Provide the (X, Y) coordinate of the cell's center where the given text is located.  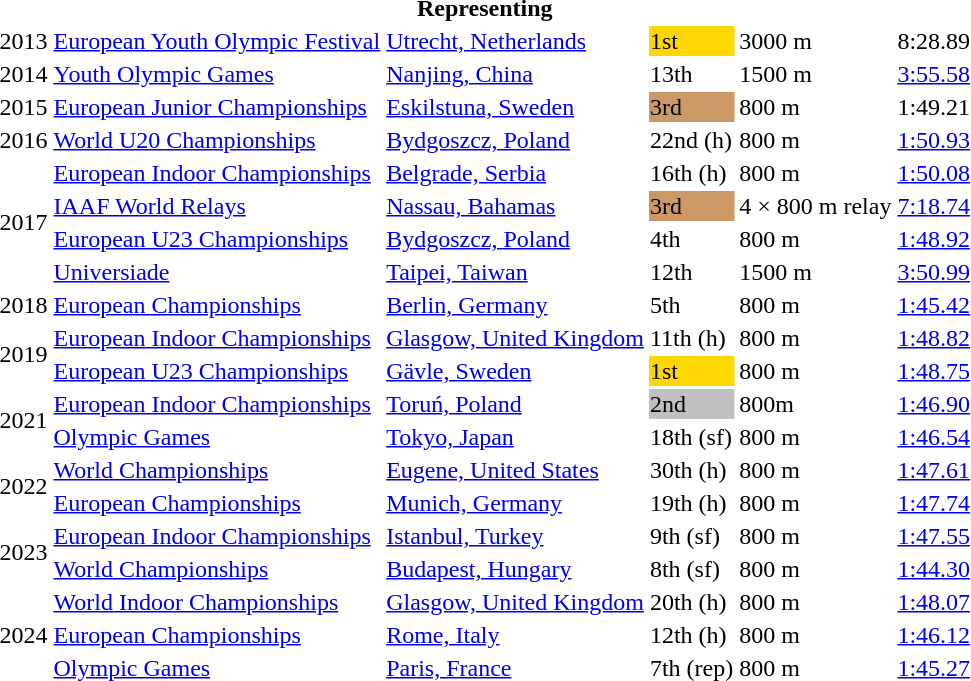
Universiade (217, 272)
Nassau, Bahamas (516, 206)
22nd (h) (691, 140)
Toruń, Poland (516, 404)
800m (816, 404)
4th (691, 239)
IAAF World Relays (217, 206)
European Junior Championships (217, 107)
13th (691, 74)
Eugene, United States (516, 470)
Nanjing, China (516, 74)
11th (h) (691, 338)
Eskilstuna, Sweden (516, 107)
Budapest, Hungary (516, 569)
8th (sf) (691, 569)
Youth Olympic Games (217, 74)
World Indoor Championships (217, 602)
3000 m (816, 41)
20th (h) (691, 602)
12th (691, 272)
Istanbul, Turkey (516, 536)
9th (sf) (691, 536)
Olympic Games (217, 437)
European Youth Olympic Festival (217, 41)
Berlin, Germany (516, 305)
Tokyo, Japan (516, 437)
Munich, Germany (516, 503)
19th (h) (691, 503)
2nd (691, 404)
Rome, Italy (516, 635)
Belgrade, Serbia (516, 173)
30th (h) (691, 470)
5th (691, 305)
Utrecht, Netherlands (516, 41)
16th (h) (691, 173)
4 × 800 m relay (816, 206)
18th (sf) (691, 437)
Taipei, Taiwan (516, 272)
World U20 Championships (217, 140)
Gävle, Sweden (516, 371)
12th (h) (691, 635)
